Detect which cell encompasses the target text, then output its (X, Y) center coordinate. 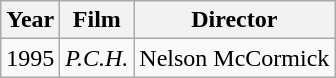
Nelson McCormick (234, 58)
Director (234, 20)
P.C.H. (97, 58)
Year (30, 20)
Film (97, 20)
1995 (30, 58)
